Provide the [x, y] coordinate of the cell's center where the given text is located.  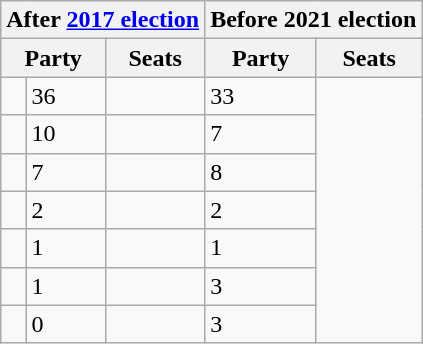
33 [261, 96]
8 [261, 172]
Before 2021 election [314, 20]
0 [66, 324]
After 2017 election [103, 20]
36 [66, 96]
10 [66, 134]
